Scan for the cell matching the given text and deliver its [x, y] coordinate at center. 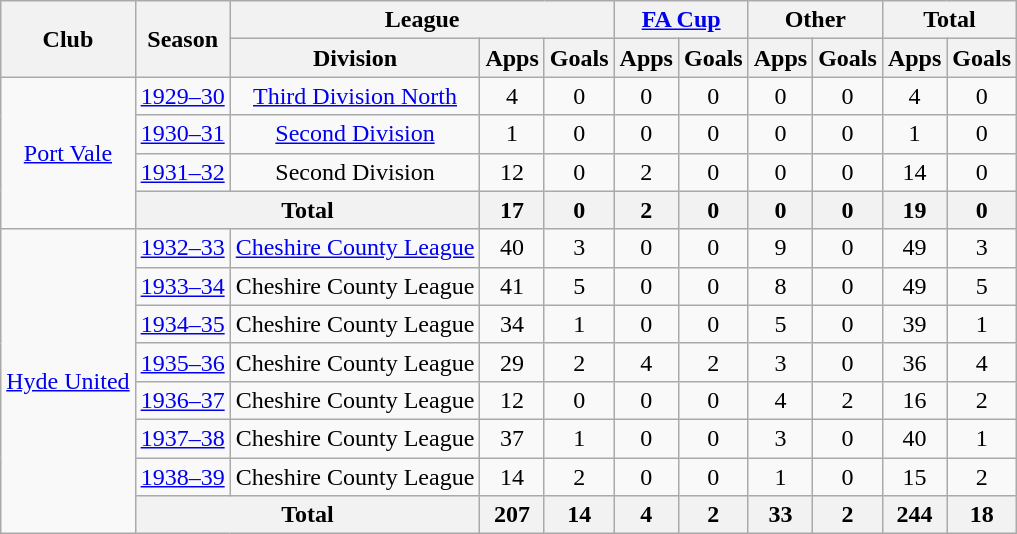
Hyde United [68, 381]
Port Vale [68, 153]
Third Division North [355, 96]
17 [512, 210]
15 [914, 477]
Club [68, 39]
41 [512, 286]
Season [182, 39]
39 [914, 324]
16 [914, 400]
1934–35 [182, 324]
1936–37 [182, 400]
Division [355, 58]
207 [512, 515]
1932–33 [182, 248]
1929–30 [182, 96]
33 [780, 515]
37 [512, 438]
244 [914, 515]
League [422, 20]
1937–38 [182, 438]
Other [815, 20]
36 [914, 362]
18 [982, 515]
1931–32 [182, 172]
FA Cup [681, 20]
1930–31 [182, 134]
8 [780, 286]
29 [512, 362]
1938–39 [182, 477]
9 [780, 248]
1933–34 [182, 286]
34 [512, 324]
1935–36 [182, 362]
19 [914, 210]
